Identify which cell holds the provided text, then report its [X, Y] central coordinate. 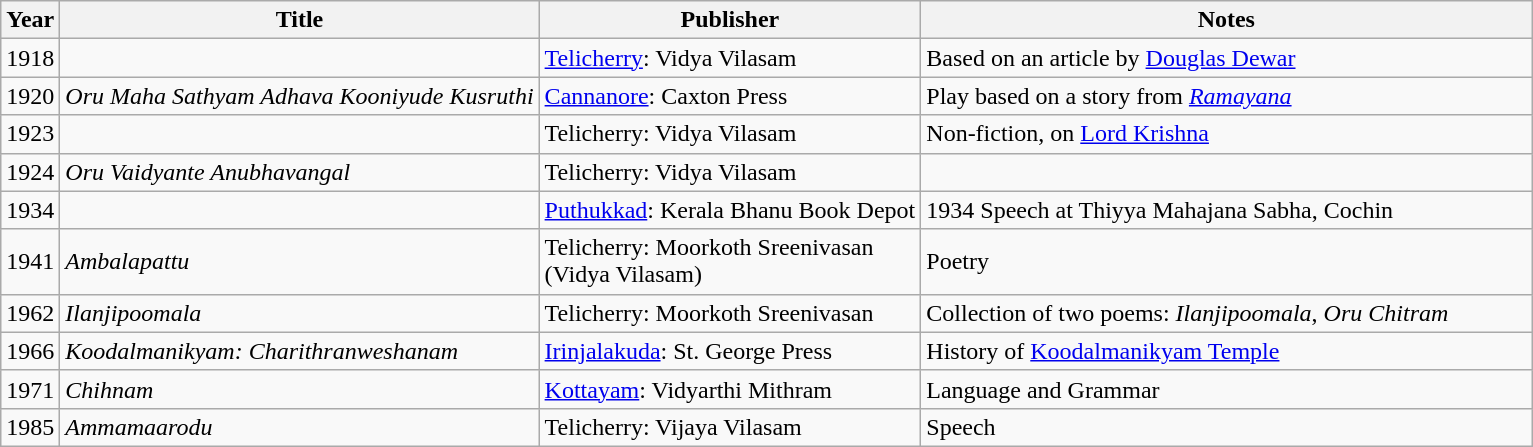
Title [300, 20]
1918 [30, 58]
1962 [30, 313]
Telicherry: Moorkoth Sreenivasan(Vidya Vilasam) [730, 262]
Language and Grammar [1226, 389]
Non-fiction, on Lord Krishna [1226, 134]
Ambalapattu [300, 262]
1924 [30, 172]
Cannanore: Caxton Press [730, 96]
Telicherry: Moorkoth Sreenivasan [730, 313]
1923 [30, 134]
Based on an article by Douglas Dewar [1226, 58]
Year [30, 20]
Telicherry: Vijaya Vilasam [730, 427]
Speech [1226, 427]
Oru Maha Sathyam Adhava Kooniyude Kusruthi [300, 96]
Play based on a story from Ramayana [1226, 96]
Ilanjipoomala [300, 313]
1985 [30, 427]
Chihnam [300, 389]
1920 [30, 96]
Publisher [730, 20]
1971 [30, 389]
Puthukkad: Kerala Bhanu Book Depot [730, 210]
History of Koodalmanikyam Temple [1226, 351]
Irinjalakuda: St. George Press [730, 351]
1934 [30, 210]
Kottayam: Vidyarthi Mithram [730, 389]
Notes [1226, 20]
Koodalmanikyam: Charithranweshanam [300, 351]
Collection of two poems: Ilanjipoomala, Oru Chitram [1226, 313]
Poetry [1226, 262]
1934 Speech at Thiyya Mahajana Sabha, Cochin [1226, 210]
1941 [30, 262]
1966 [30, 351]
Ammamaarodu [300, 427]
Oru Vaidyante Anubhavangal [300, 172]
